From the cell containing the given text, extract its center point as (x, y) coordinate. 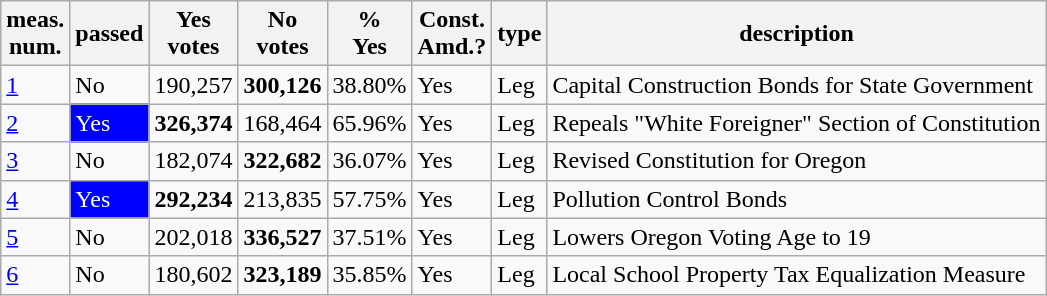
168,464 (282, 123)
6 (36, 275)
%Yes (370, 34)
Lowers Oregon Voting Age to 19 (796, 237)
300,126 (282, 85)
38.80% (370, 85)
213,835 (282, 199)
Capital Construction Bonds for State Government (796, 85)
Repeals "White Foreigner" Section of Constitution (796, 123)
Yesvotes (194, 34)
182,074 (194, 161)
292,234 (194, 199)
description (796, 34)
passed (110, 34)
57.75% (370, 199)
1 (36, 85)
36.07% (370, 161)
Novotes (282, 34)
326,374 (194, 123)
336,527 (282, 237)
meas.num. (36, 34)
190,257 (194, 85)
4 (36, 199)
180,602 (194, 275)
65.96% (370, 123)
35.85% (370, 275)
2 (36, 123)
202,018 (194, 237)
Pollution Control Bonds (796, 199)
322,682 (282, 161)
Local School Property Tax Equalization Measure (796, 275)
37.51% (370, 237)
323,189 (282, 275)
5 (36, 237)
Revised Constitution for Oregon (796, 161)
3 (36, 161)
type (520, 34)
Const.Amd.? (452, 34)
